Return the (X, Y) coordinate for the center point of the cell that contains the specified text.  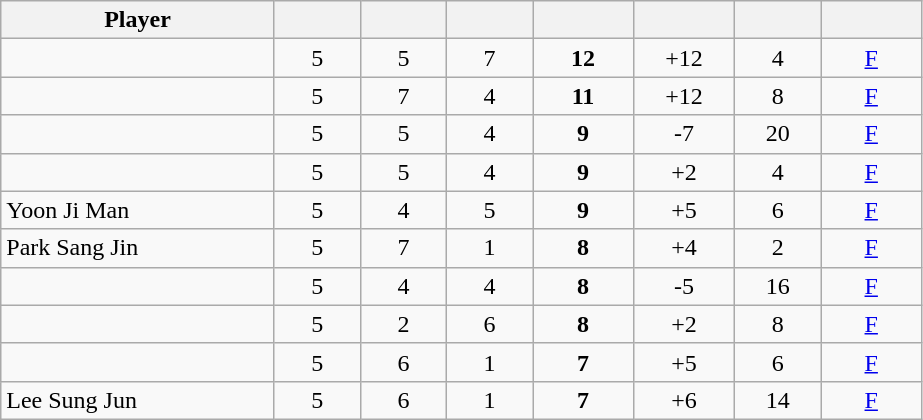
Player (138, 20)
+6 (684, 400)
12 (582, 58)
20 (778, 134)
11 (582, 96)
Lee Sung Jun (138, 400)
14 (778, 400)
Yoon Ji Man (138, 210)
+4 (684, 248)
Park Sang Jin (138, 248)
-5 (684, 286)
16 (778, 286)
-7 (684, 134)
